Return (X, Y) of the center of cell containing provided text 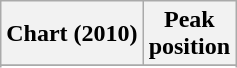
Peakposition (189, 34)
Chart (2010) (72, 34)
